Locate the cell with the specified text and output its (x, y) center coordinate. 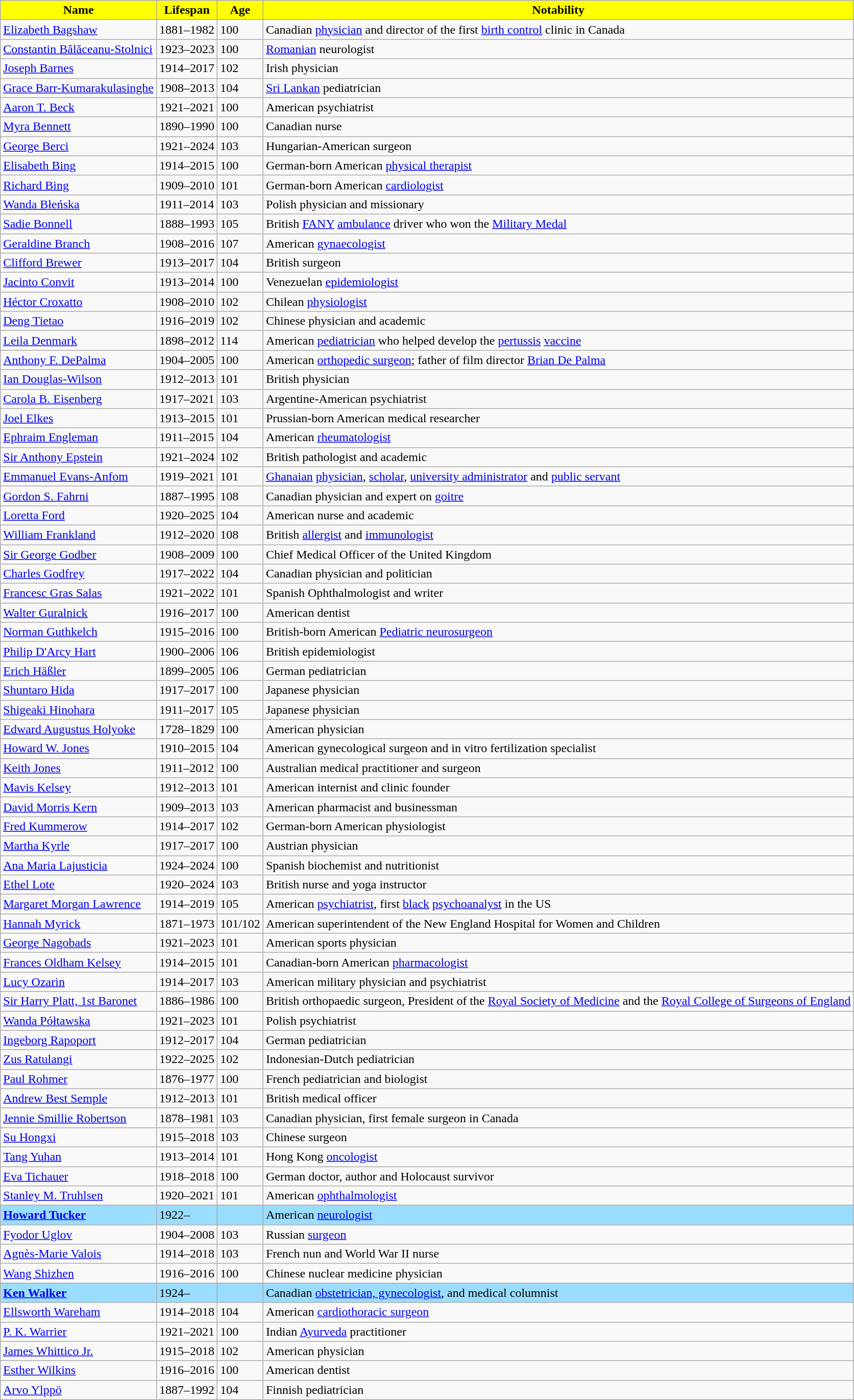
1890–1990 (187, 127)
1916–2019 (187, 321)
1908–2010 (187, 302)
Ephraim Engleman (79, 438)
Austrian physician (558, 846)
George Nagobads (79, 943)
Sadie Bonnell (79, 224)
American pharmacist and businessman (558, 807)
French pediatrician and biologist (558, 1079)
American rheumatologist (558, 438)
Deng Tietao (79, 321)
Keith Jones (79, 768)
American orthopedic surgeon; father of film director Brian De Palma (558, 360)
Chilean physiologist (558, 302)
British nurse and yoga instructor (558, 885)
Canadian obstetrician, gynecologist, and medical columnist (558, 1293)
Su Hongxi (79, 1137)
Irish physician (558, 68)
1911–2015 (187, 438)
1917–2021 (187, 399)
Notability (558, 10)
1900–2006 (187, 651)
Name (79, 10)
1912–2020 (187, 535)
Stanley M. Truhlsen (79, 1196)
American ophthalmologist (558, 1196)
1878–1981 (187, 1118)
Wang Shizhen (79, 1273)
Walter Guralnick (79, 613)
1922– (187, 1215)
Howard Tucker (79, 1215)
1918–2018 (187, 1176)
Martha Kyrle (79, 846)
British epidemiologist (558, 651)
Hungarian-American surgeon (558, 146)
Chinese surgeon (558, 1137)
American superintendent of the New England Hospital for Women and Children (558, 924)
Hannah Myrick (79, 924)
101/102 (240, 924)
Chinese physician and academic (558, 321)
1911–2014 (187, 204)
1908–2013 (187, 88)
1924– (187, 1293)
Francesc Gras Salas (79, 593)
1887–1995 (187, 496)
Margaret Morgan Lawrence (79, 904)
British surgeon (558, 263)
Argentine-American psychiatrist (558, 399)
1922–2025 (187, 1059)
American nurse and academic (558, 515)
Richard Bing (79, 185)
Sir Harry Platt, 1st Baronet (79, 1001)
British physician (558, 379)
Canadian physician, first female surgeon in Canada (558, 1118)
Romanian neurologist (558, 49)
Age (240, 10)
American gynecological surgeon and in vitro fertilization specialist (558, 749)
Frances Oldham Kelsey (79, 962)
Jacinto Convit (79, 282)
German-born American physiologist (558, 826)
Canadian physician and expert on goitre (558, 496)
American cardiothoracic surgeon (558, 1312)
Anthony F. DePalma (79, 360)
Wanda Półtawska (79, 1021)
Ingeborg Rapoport (79, 1040)
114 (240, 341)
Ethel Lote (79, 885)
American gynaecologist (558, 244)
Shuntaro Hida (79, 690)
1911–2012 (187, 768)
1909–2010 (187, 185)
Mavis Kelsey (79, 787)
Ian Douglas-Wilson (79, 379)
Gordon S. Fahrni (79, 496)
Charles Godfrey (79, 574)
Grace Barr-Kumarakulasinghe (79, 88)
Leila Denmark (79, 341)
1912–2017 (187, 1040)
Elisabeth Bing (79, 165)
Lucy Ozarin (79, 982)
James Whittico Jr. (79, 1351)
Venezuelan epidemiologist (558, 282)
Sir Anthony Epstein (79, 457)
1916–2017 (187, 613)
Ghanaian physician, scholar, university administrator and public servant (558, 476)
Myra Bennett (79, 127)
Canadian physician and director of the first birth control clinic in Canada (558, 30)
1923–2023 (187, 49)
1914–2019 (187, 904)
Polish psychiatrist (558, 1021)
Héctor Croxatto (79, 302)
1908–2009 (187, 554)
Chief Medical Officer of the United Kingdom (558, 554)
1904–2008 (187, 1235)
Sri Lankan pediatrician (558, 88)
Elizabeth Bagshaw (79, 30)
Canadian-born American pharmacologist (558, 962)
Aaron T. Beck (79, 107)
Joel Elkes (79, 418)
German-born American physical therapist (558, 165)
German-born American cardiologist (558, 185)
Hong Kong oncologist (558, 1156)
107 (240, 244)
William Frankland (79, 535)
Carola B. Eisenberg (79, 399)
Polish physician and missionary (558, 204)
American neurologist (558, 1215)
Clifford Brewer (79, 263)
Eva Tichauer (79, 1176)
Loretta Ford (79, 515)
1920–2021 (187, 1196)
Norman Guthkelch (79, 632)
1886–1986 (187, 1001)
1728–1829 (187, 729)
Ana Maria Lajusticia (79, 865)
1913–2015 (187, 418)
American pediatrician who helped develop the pertussis vaccine (558, 341)
1908–2016 (187, 244)
Paul Rohmer (79, 1079)
French nun and World War II nurse (558, 1254)
British orthopaedic surgeon, President of the Royal Society of Medicine and the Royal College of Surgeons of England (558, 1001)
David Morris Kern (79, 807)
Agnès-Marie Valois (79, 1254)
Esther Wilkins (79, 1370)
1898–2012 (187, 341)
1920–2024 (187, 885)
P. K. Warrier (79, 1332)
1888–1993 (187, 224)
Fred Kummerow (79, 826)
Ellsworth Wareham (79, 1312)
1899–2005 (187, 671)
Finnish pediatrician (558, 1390)
1910–2015 (187, 749)
Zus Ratulangi (79, 1059)
Constantin Bălăceanu-Stolnici (79, 49)
British medical officer (558, 1098)
American psychiatrist (558, 107)
Lifespan (187, 10)
British allergist and immunologist (558, 535)
Russian surgeon (558, 1235)
Tang Yuhan (79, 1156)
George Berci (79, 146)
1881–1982 (187, 30)
1911–2017 (187, 710)
1917–2022 (187, 574)
Joseph Barnes (79, 68)
Edward Augustus Holyoke (79, 729)
Spanish Ophthalmologist and writer (558, 593)
British-born American Pediatric neurosurgeon (558, 632)
Howard W. Jones (79, 749)
1913–2017 (187, 263)
Emmanuel Evans-Anfom (79, 476)
1876–1977 (187, 1079)
German doctor, author and Holocaust survivor (558, 1176)
American sports physician (558, 943)
British FANY ambulance driver who won the Military Medal (558, 224)
1887–1992 (187, 1390)
1871–1973 (187, 924)
American military physician and psychiatrist (558, 982)
1919–2021 (187, 476)
Shigeaki Hinohara (79, 710)
Erich Häßler (79, 671)
Canadian physician and politician (558, 574)
1924–2024 (187, 865)
1904–2005 (187, 360)
Wanda Błeńska (79, 204)
Canadian nurse (558, 127)
Geraldine Branch (79, 244)
Chinese nuclear medicine physician (558, 1273)
Ken Walker (79, 1293)
1921–2022 (187, 593)
Indian Ayurveda practitioner (558, 1332)
1909–2013 (187, 807)
Fyodor Uglov (79, 1235)
American psychiatrist, first black psychoanalyst in the US (558, 904)
American internist and clinic founder (558, 787)
Spanish biochemist and nutritionist (558, 865)
Indonesian-Dutch pediatrician (558, 1059)
Philip D'Arcy Hart (79, 651)
1920–2025 (187, 515)
Sir George Godber (79, 554)
Prussian-born American medical researcher (558, 418)
Arvo Ylppö (79, 1390)
Andrew Best Semple (79, 1098)
1915–2016 (187, 632)
Jennie Smillie Robertson (79, 1118)
Australian medical practitioner and surgeon (558, 768)
British pathologist and academic (558, 457)
